Return (x, y) of the center of cell containing provided text 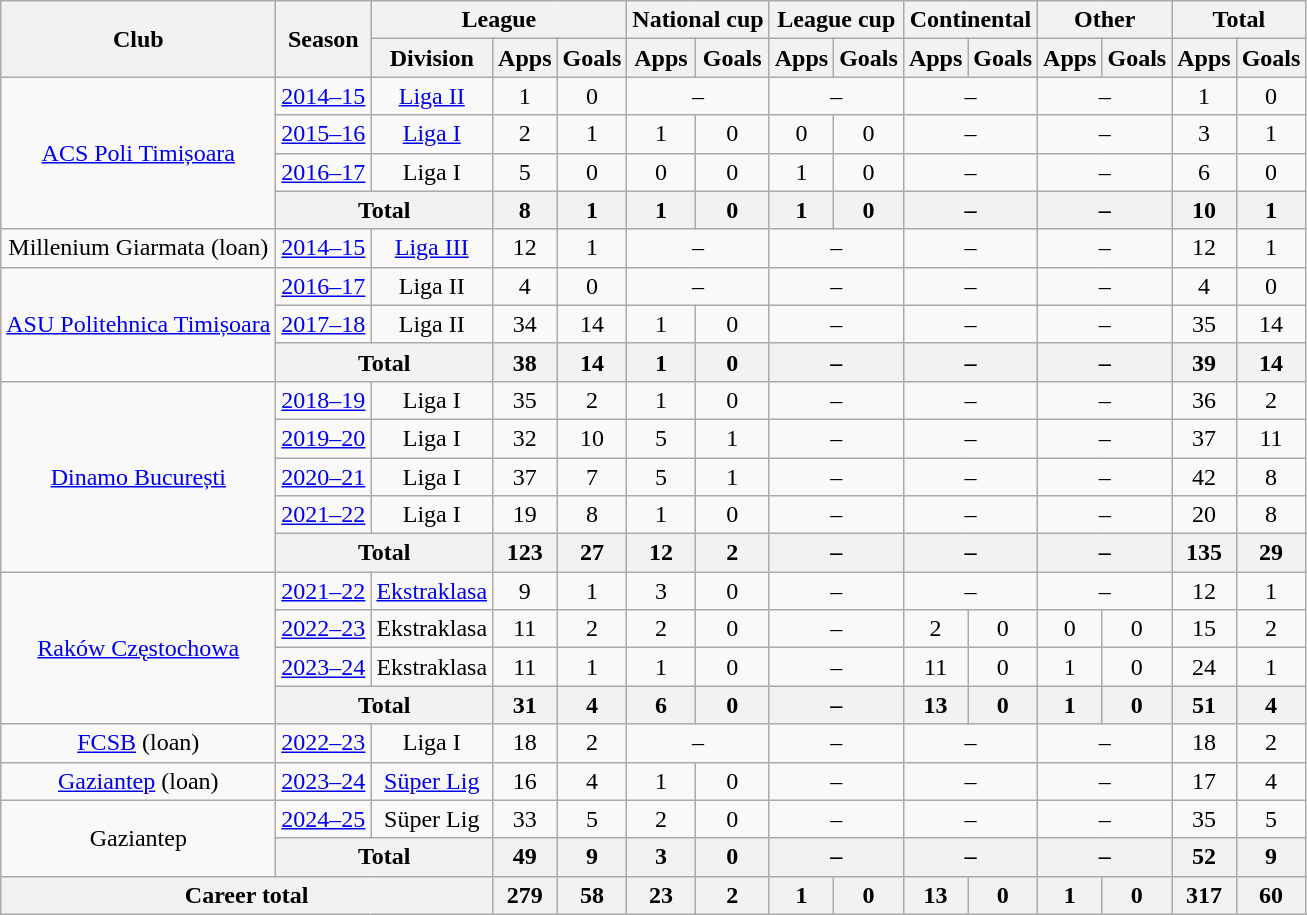
39 (1204, 362)
27 (592, 553)
Dinamo București (138, 476)
19 (525, 515)
38 (525, 362)
17 (1204, 781)
52 (1204, 857)
36 (1204, 400)
League (499, 20)
58 (592, 895)
Other (1105, 20)
ASU Politehnica Timișoara (138, 324)
League cup (836, 20)
2020–21 (324, 477)
Gaziantep (138, 838)
2017–18 (324, 324)
60 (1271, 895)
279 (525, 895)
FCSB (loan) (138, 743)
24 (1204, 667)
42 (1204, 477)
23 (661, 895)
Liga III (432, 248)
15 (1204, 629)
16 (525, 781)
20 (1204, 515)
33 (525, 819)
123 (525, 553)
National cup (698, 20)
51 (1204, 705)
Career total (247, 895)
317 (1204, 895)
2019–20 (324, 438)
2018–19 (324, 400)
Continental (970, 20)
7 (592, 477)
31 (525, 705)
49 (525, 857)
135 (1204, 553)
Raków Częstochowa (138, 648)
2024–25 (324, 819)
ACS Poli Timișoara (138, 153)
Gaziantep (loan) (138, 781)
34 (525, 324)
2015–16 (324, 134)
Millenium Giarmata (loan) (138, 248)
Season (324, 39)
Club (138, 39)
Division (432, 58)
29 (1271, 553)
32 (525, 438)
